Search for the cell housing the specified text and yield its (X, Y) center coordinate. 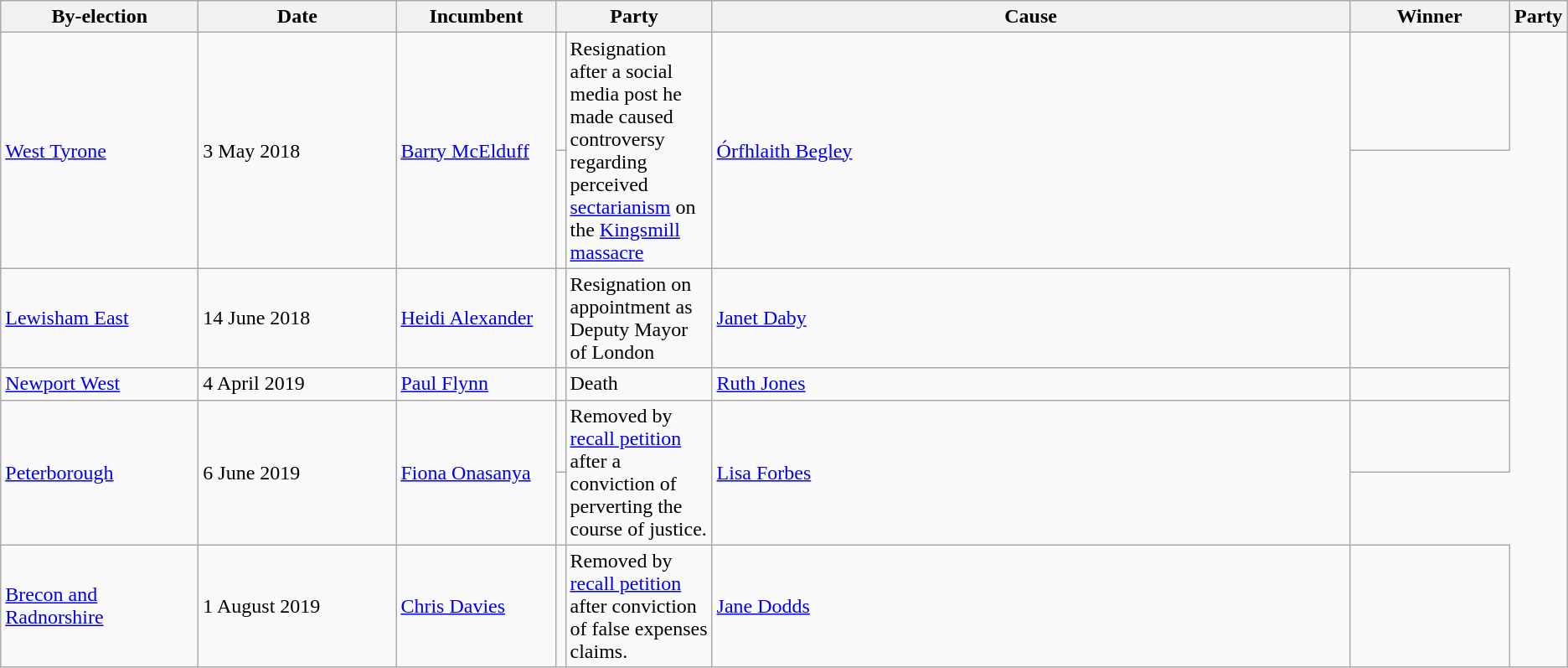
By-election (100, 17)
Resignation after a social media post he made caused controversy regarding perceived sectarianism on the Kingsmill massacre (638, 151)
Barry McElduff (476, 151)
Date (297, 17)
6 June 2019 (297, 473)
Janet Daby (1030, 318)
Lewisham East (100, 318)
14 June 2018 (297, 318)
Incumbent (476, 17)
Newport West (100, 384)
1 August 2019 (297, 606)
Peterborough (100, 473)
Chris Davies (476, 606)
Lisa Forbes (1030, 473)
Removed by recall petition after conviction of false expenses claims. (638, 606)
Cause (1030, 17)
4 April 2019 (297, 384)
Órfhlaith Begley (1030, 151)
Paul Flynn (476, 384)
Death (638, 384)
Heidi Alexander (476, 318)
Jane Dodds (1030, 606)
West Tyrone (100, 151)
Fiona Onasanya (476, 473)
Brecon and Radnorshire (100, 606)
Resignation on appointment as Deputy Mayor of London (638, 318)
3 May 2018 (297, 151)
Ruth Jones (1030, 384)
Winner (1429, 17)
Removed by recall petition after a conviction of perverting the course of justice. (638, 473)
